Output the (x, y) coordinate of the center of the cell containing the given text.  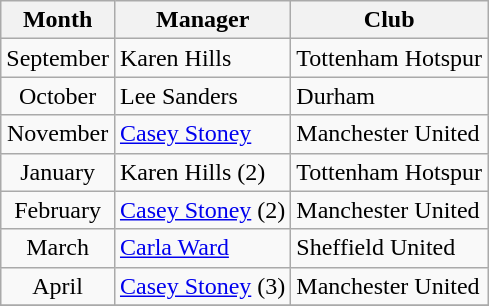
Lee Sanders (202, 96)
Durham (390, 96)
Karen Hills (202, 58)
Manager (202, 20)
September (58, 58)
January (58, 172)
Club (390, 20)
Sheffield United (390, 248)
October (58, 96)
Month (58, 20)
March (58, 248)
Casey Stoney (3) (202, 286)
November (58, 134)
Carla Ward (202, 248)
Casey Stoney (2) (202, 210)
February (58, 210)
Casey Stoney (202, 134)
April (58, 286)
Karen Hills (2) (202, 172)
